Capture the cell that displays the provided text and extract its [X, Y] central coordinate. 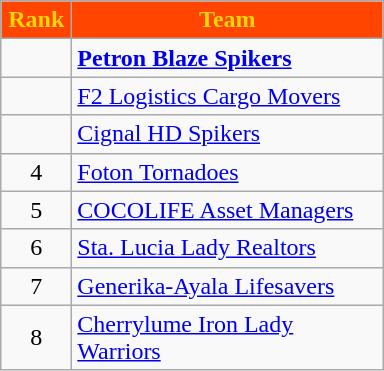
5 [36, 210]
Generika-Ayala Lifesavers [228, 286]
Rank [36, 20]
Sta. Lucia Lady Realtors [228, 248]
Cignal HD Spikers [228, 134]
Cherrylume Iron Lady Warriors [228, 338]
Team [228, 20]
8 [36, 338]
F2 Logistics Cargo Movers [228, 96]
Foton Tornadoes [228, 172]
4 [36, 172]
Petron Blaze Spikers [228, 58]
COCOLIFE Asset Managers [228, 210]
7 [36, 286]
6 [36, 248]
